Return (x, y) of the center of cell containing provided text 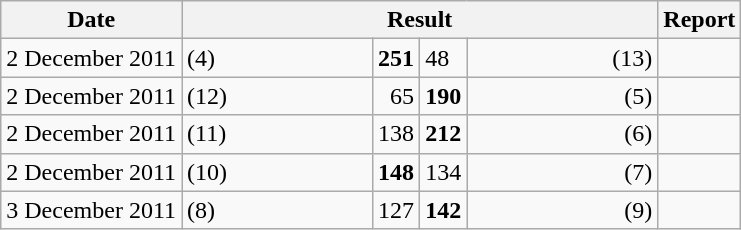
(13) (562, 58)
(12) (278, 96)
142 (444, 210)
(5) (562, 96)
134 (444, 172)
Date (92, 20)
251 (396, 58)
(4) (278, 58)
(6) (562, 134)
190 (444, 96)
148 (396, 172)
3 December 2011 (92, 210)
127 (396, 210)
(10) (278, 172)
(7) (562, 172)
Result (420, 20)
65 (396, 96)
Report (700, 20)
48 (444, 58)
(9) (562, 210)
(11) (278, 134)
(8) (278, 210)
212 (444, 134)
138 (396, 134)
